Return [X, Y] of the center of cell containing provided text 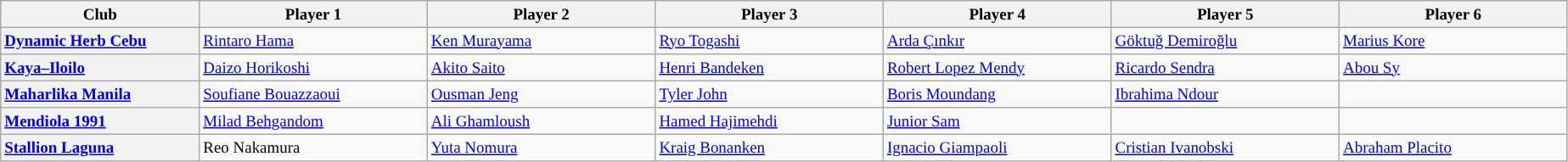
Marius Kore [1453, 41]
Ricardo Sendra [1226, 67]
Mendiola 1991 [100, 121]
Player 2 [542, 14]
Player 3 [769, 14]
Tyler John [769, 94]
Ali Ghamloush [542, 121]
Daizo Horikoshi [314, 67]
Player 1 [314, 14]
Reo Nakamura [314, 148]
Robert Lopez Mendy [997, 67]
Abou Sy [1453, 67]
Ken Murayama [542, 41]
Player 4 [997, 14]
Dynamic Herb Cebu [100, 41]
Maharlika Manila [100, 94]
Göktuğ Demiroğlu [1226, 41]
Kraig Bonanken [769, 148]
Ryo Togashi [769, 41]
Akito Saito [542, 67]
Cristian Ivanobski [1226, 148]
Henri Bandeken [769, 67]
Player 5 [1226, 14]
Junior Sam [997, 121]
Ibrahima Ndour [1226, 94]
Ousman Jeng [542, 94]
Boris Moundang [997, 94]
Player 6 [1453, 14]
Abraham Placito [1453, 148]
Soufiane Bouazzaoui [314, 94]
Hamed Hajimehdi [769, 121]
Rintaro Hama [314, 41]
Ignacio Giampaoli [997, 148]
Kaya–Iloilo [100, 67]
Club [100, 14]
Stallion Laguna [100, 148]
Milad Behgandom [314, 121]
Yuta Nomura [542, 148]
Arda Çınkır [997, 41]
